Return (X, Y) of the center of cell containing provided text 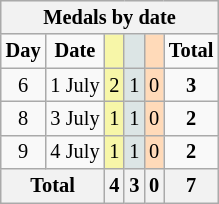
6 (24, 85)
7 (191, 186)
Date (76, 51)
4 July (76, 152)
4 (114, 186)
Medals by date (110, 17)
Day (24, 51)
1 July (76, 85)
3 July (76, 118)
9 (24, 152)
8 (24, 118)
